Identify which cell holds the provided text, then report its (x, y) central coordinate. 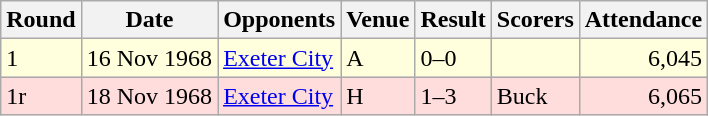
1–3 (453, 96)
H (378, 96)
Date (149, 20)
Result (453, 20)
6,045 (643, 58)
Venue (378, 20)
6,065 (643, 96)
Buck (535, 96)
Attendance (643, 20)
16 Nov 1968 (149, 58)
1r (41, 96)
1 (41, 58)
A (378, 58)
0–0 (453, 58)
18 Nov 1968 (149, 96)
Round (41, 20)
Scorers (535, 20)
Opponents (280, 20)
